Search for the cell housing the specified text and yield its [x, y] center coordinate. 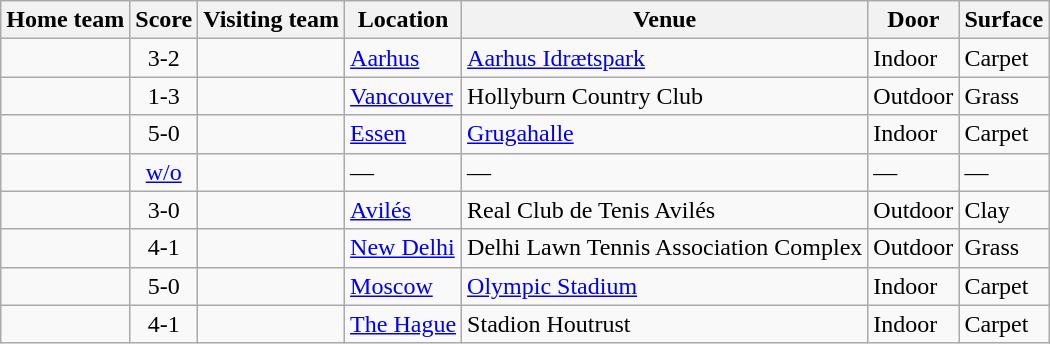
3-2 [164, 58]
Visiting team [272, 20]
Moscow [404, 286]
The Hague [404, 324]
Real Club de Tenis Avilés [665, 210]
Hollyburn Country Club [665, 96]
Aarhus Idrætspark [665, 58]
Avilés [404, 210]
Clay [1004, 210]
Olympic Stadium [665, 286]
Vancouver [404, 96]
Surface [1004, 20]
w/o [164, 172]
Location [404, 20]
Venue [665, 20]
Score [164, 20]
New Delhi [404, 248]
Home team [66, 20]
Essen [404, 134]
Delhi Lawn Tennis Association Complex [665, 248]
3-0 [164, 210]
Stadion Houtrust [665, 324]
Aarhus [404, 58]
1-3 [164, 96]
Door [914, 20]
Grugahalle [665, 134]
